Output the (x, y) coordinate of the center of the cell containing the given text.  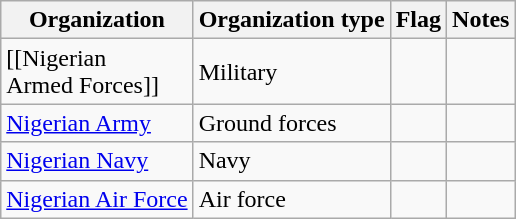
Navy (292, 161)
Flag (418, 20)
Nigerian Air Force (97, 199)
Ground forces (292, 123)
Organization (97, 20)
Nigerian Army (97, 123)
Organization type (292, 20)
Air force (292, 199)
[[NigerianArmed Forces]] (97, 72)
Nigerian Navy (97, 161)
Military (292, 72)
Notes (481, 20)
